Scan for the cell matching the given text and deliver its (X, Y) coordinate at center. 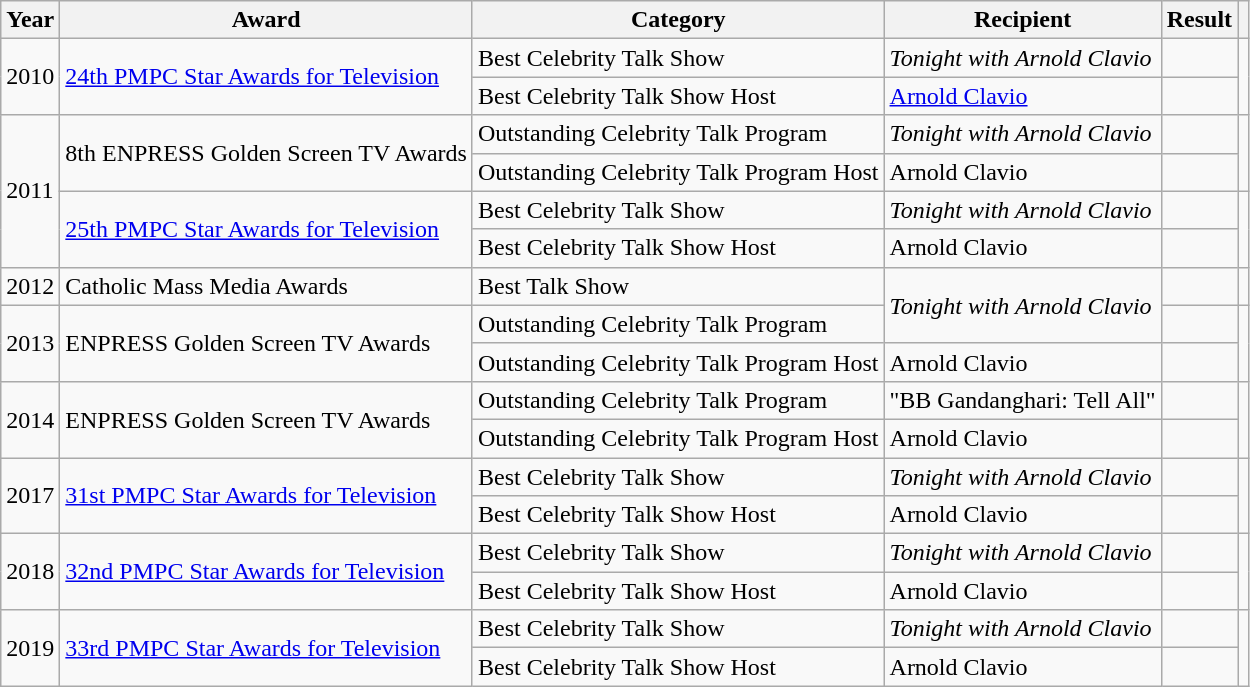
25th PMPC Star Awards for Television (266, 229)
Recipient (1022, 20)
Best Talk Show (678, 286)
2017 (30, 496)
2014 (30, 419)
Result (1199, 20)
33rd PMPC Star Awards for Television (266, 648)
2010 (30, 77)
2012 (30, 286)
2019 (30, 648)
"BB Gandanghari: Tell All" (1022, 400)
Catholic Mass Media Awards (266, 286)
2013 (30, 343)
32nd PMPC Star Awards for Television (266, 572)
2018 (30, 572)
8th ENPRESS Golden Screen TV Awards (266, 153)
Category (678, 20)
2011 (30, 191)
Year (30, 20)
Award (266, 20)
24th PMPC Star Awards for Television (266, 77)
31st PMPC Star Awards for Television (266, 496)
